Find where the given text appears and provide that cell's center as [x, y] coordinate. 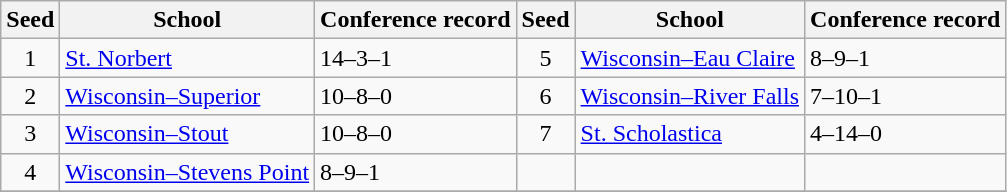
3 [30, 134]
Wisconsin–Eau Claire [690, 58]
2 [30, 96]
Wisconsin–Superior [188, 96]
6 [546, 96]
Wisconsin–Stevens Point [188, 172]
Wisconsin–Stout [188, 134]
14–3–1 [416, 58]
5 [546, 58]
4–14–0 [906, 134]
Wisconsin–River Falls [690, 96]
St. Norbert [188, 58]
4 [30, 172]
7–10–1 [906, 96]
St. Scholastica [690, 134]
1 [30, 58]
7 [546, 134]
